From the cell containing the given text, extract its center point as [x, y] coordinate. 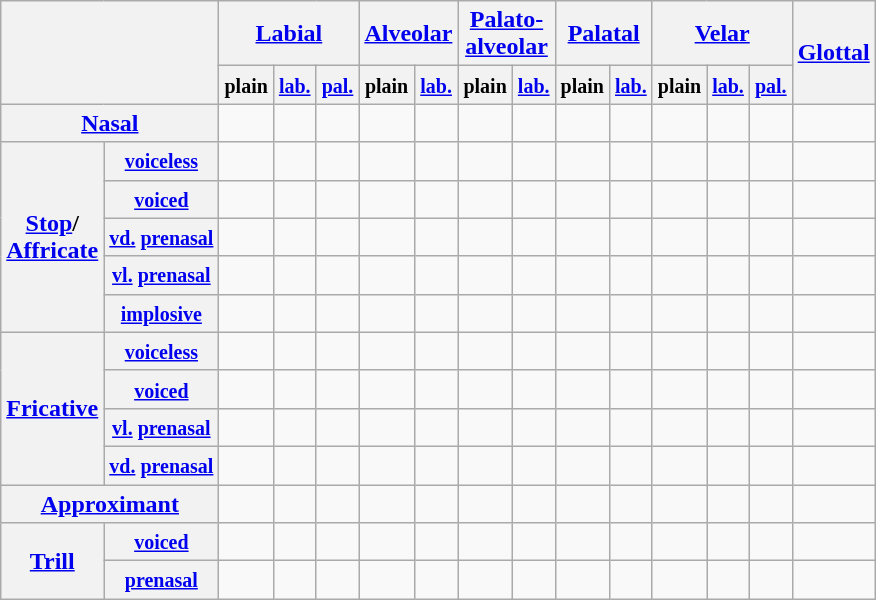
implosive [162, 313]
Nasal [110, 123]
prenasal [162, 580]
Glottal [834, 52]
Palatal [604, 34]
Palato-alveolar [506, 34]
Labial [289, 34]
Velar [722, 34]
Alveolar [408, 34]
Trill [52, 561]
Approximant [110, 503]
Fricative [52, 408]
Stop/Affricate [52, 237]
